Capture the cell that displays the provided text and extract its [X, Y] central coordinate. 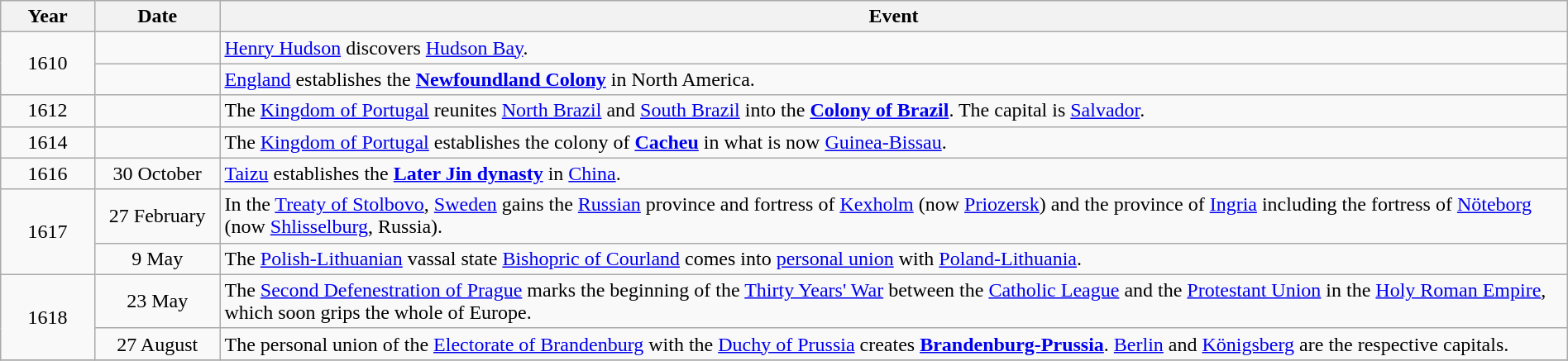
27 August [157, 344]
Year [48, 17]
27 February [157, 216]
1616 [48, 173]
30 October [157, 173]
Henry Hudson discovers Hudson Bay. [893, 48]
23 May [157, 301]
The Kingdom of Portugal reunites North Brazil and South Brazil into the Colony of Brazil. The capital is Salvador. [893, 111]
Taizu establishes the Later Jin dynasty in China. [893, 173]
1610 [48, 64]
1614 [48, 142]
1612 [48, 111]
1617 [48, 231]
1618 [48, 317]
The Polish-Lithuanian vassal state Bishopric of Courland comes into personal union with Poland-Lithuania. [893, 259]
9 May [157, 259]
Event [893, 17]
Date [157, 17]
England establishes the Newfoundland Colony in North America. [893, 79]
The Kingdom of Portugal establishes the colony of Cacheu in what is now Guinea-Bissau. [893, 142]
